Search for the cell housing the specified text and yield its (x, y) center coordinate. 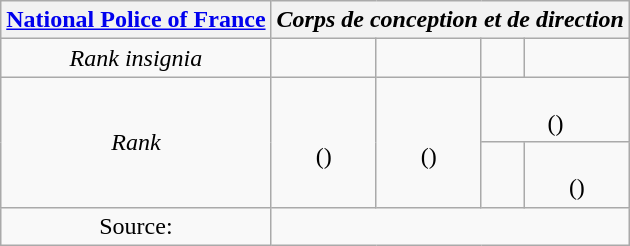
National Police of France (136, 20)
Rank (136, 142)
Source: (136, 226)
Corps de conception et de direction (450, 20)
Rank insignia (136, 58)
